Provide the (X, Y) coordinate of the cell's center where the given text is located.  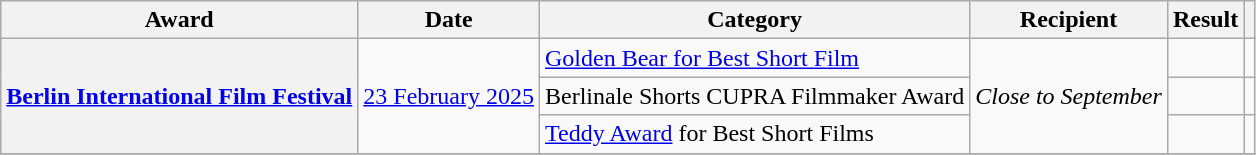
Result (1205, 20)
Close to September (1069, 96)
Golden Bear for Best Short Film (755, 58)
23 February 2025 (449, 96)
Berlin International Film Festival (180, 96)
Date (449, 20)
Recipient (1069, 20)
Teddy Award for Best Short Films (755, 134)
Berlinale Shorts CUPRA Filmmaker Award (755, 96)
Award (180, 20)
Category (755, 20)
